From the cell containing the given text, extract its center point as [x, y] coordinate. 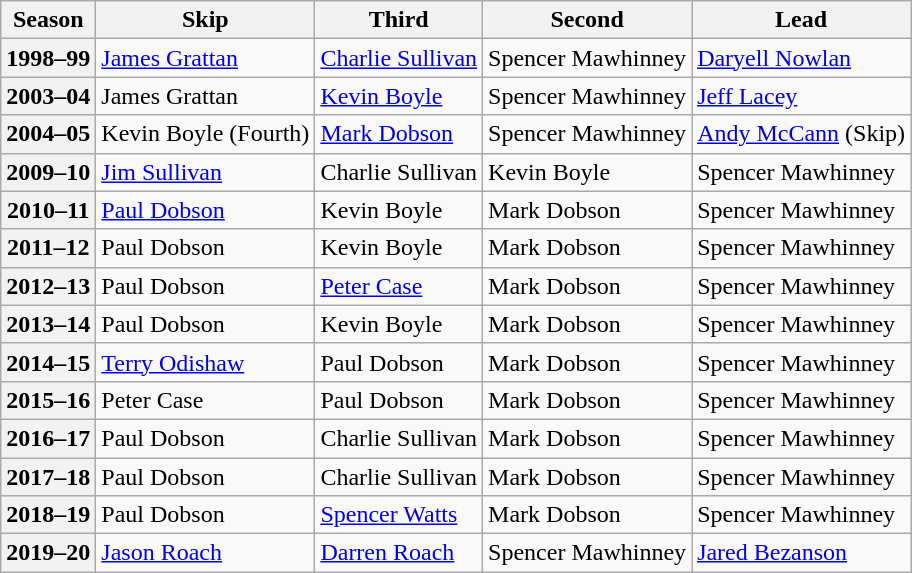
Third [399, 20]
2016–17 [48, 438]
Skip [206, 20]
2017–18 [48, 477]
2019–20 [48, 553]
Spencer Watts [399, 515]
Jared Bezanson [802, 553]
1998–99 [48, 58]
2015–16 [48, 400]
2013–14 [48, 324]
2004–05 [48, 134]
Jim Sullivan [206, 172]
2018–19 [48, 515]
Kevin Boyle (Fourth) [206, 134]
2012–13 [48, 286]
2014–15 [48, 362]
Andy McCann (Skip) [802, 134]
Terry Odishaw [206, 362]
2011–12 [48, 248]
2003–04 [48, 96]
Jeff Lacey [802, 96]
Season [48, 20]
2009–10 [48, 172]
2010–11 [48, 210]
Second [588, 20]
Darren Roach [399, 553]
Jason Roach [206, 553]
Daryell Nowlan [802, 58]
Lead [802, 20]
